Identify which cell holds the provided text, then report its (x, y) central coordinate. 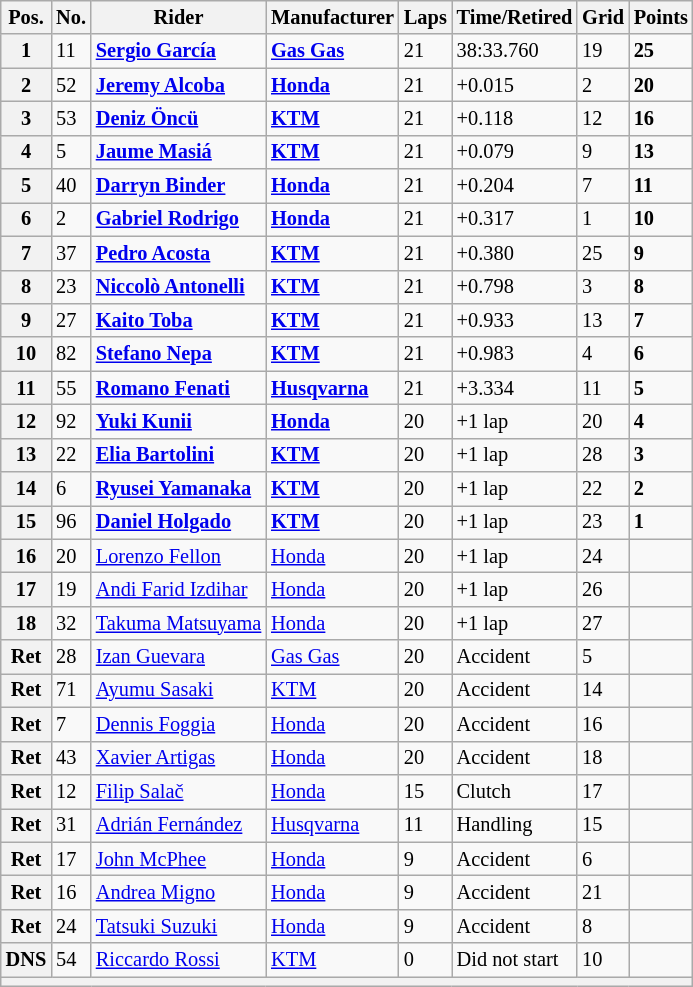
Filip Salač (178, 791)
Dennis Foggia (178, 724)
Points (661, 17)
Elia Bartolini (178, 455)
Did not start (515, 960)
Jeremy Alcoba (178, 85)
Kaito Toba (178, 320)
Xavier Artigas (178, 758)
Andrea Migno (178, 892)
Adrián Fernández (178, 825)
+0.079 (515, 152)
Grid (603, 17)
Stefano Nepa (178, 354)
32 (71, 623)
Darryn Binder (178, 186)
53 (71, 118)
Sergio García (178, 51)
Takuma Matsuyama (178, 623)
40 (71, 186)
Riccardo Rossi (178, 960)
Gabriel Rodrigo (178, 219)
Time/Retired (515, 17)
+0.204 (515, 186)
Manufacturer (332, 17)
96 (71, 522)
Ayumu Sasaki (178, 690)
82 (71, 354)
Daniel Holgado (178, 522)
Pos. (26, 17)
92 (71, 421)
Laps (426, 17)
Deniz Öncü (178, 118)
+0.983 (515, 354)
Tatsuki Suzuki (178, 926)
38:33.760 (515, 51)
54 (71, 960)
+0.798 (515, 287)
31 (71, 825)
John McPhee (178, 859)
+0.380 (515, 253)
71 (71, 690)
Ryusei Yamanaka (178, 489)
+0.015 (515, 85)
Pedro Acosta (178, 253)
Rider (178, 17)
0 (426, 960)
Jaume Masiá (178, 152)
26 (603, 589)
Yuki Kunii (178, 421)
Andi Farid Izdihar (178, 589)
No. (71, 17)
+0.933 (515, 320)
Niccolò Antonelli (178, 287)
Lorenzo Fellon (178, 556)
+0.317 (515, 219)
Handling (515, 825)
Clutch (515, 791)
37 (71, 253)
Romano Fenati (178, 388)
Izan Guevara (178, 657)
43 (71, 758)
55 (71, 388)
52 (71, 85)
+3.334 (515, 388)
DNS (26, 960)
+0.118 (515, 118)
